Search for the cell housing the specified text and yield its (X, Y) center coordinate. 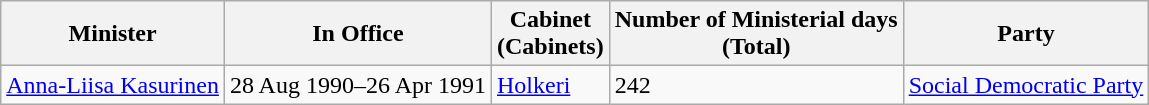
Party (1026, 34)
Number of Ministerial days (Total) (756, 34)
Minister (113, 34)
28 Aug 1990–26 Apr 1991 (358, 85)
Holkeri (550, 85)
In Office (358, 34)
Social Democratic Party (1026, 85)
Cabinet(Cabinets) (550, 34)
Anna-Liisa Kasurinen (113, 85)
242 (756, 85)
